Search for the cell housing the specified text and yield its [x, y] center coordinate. 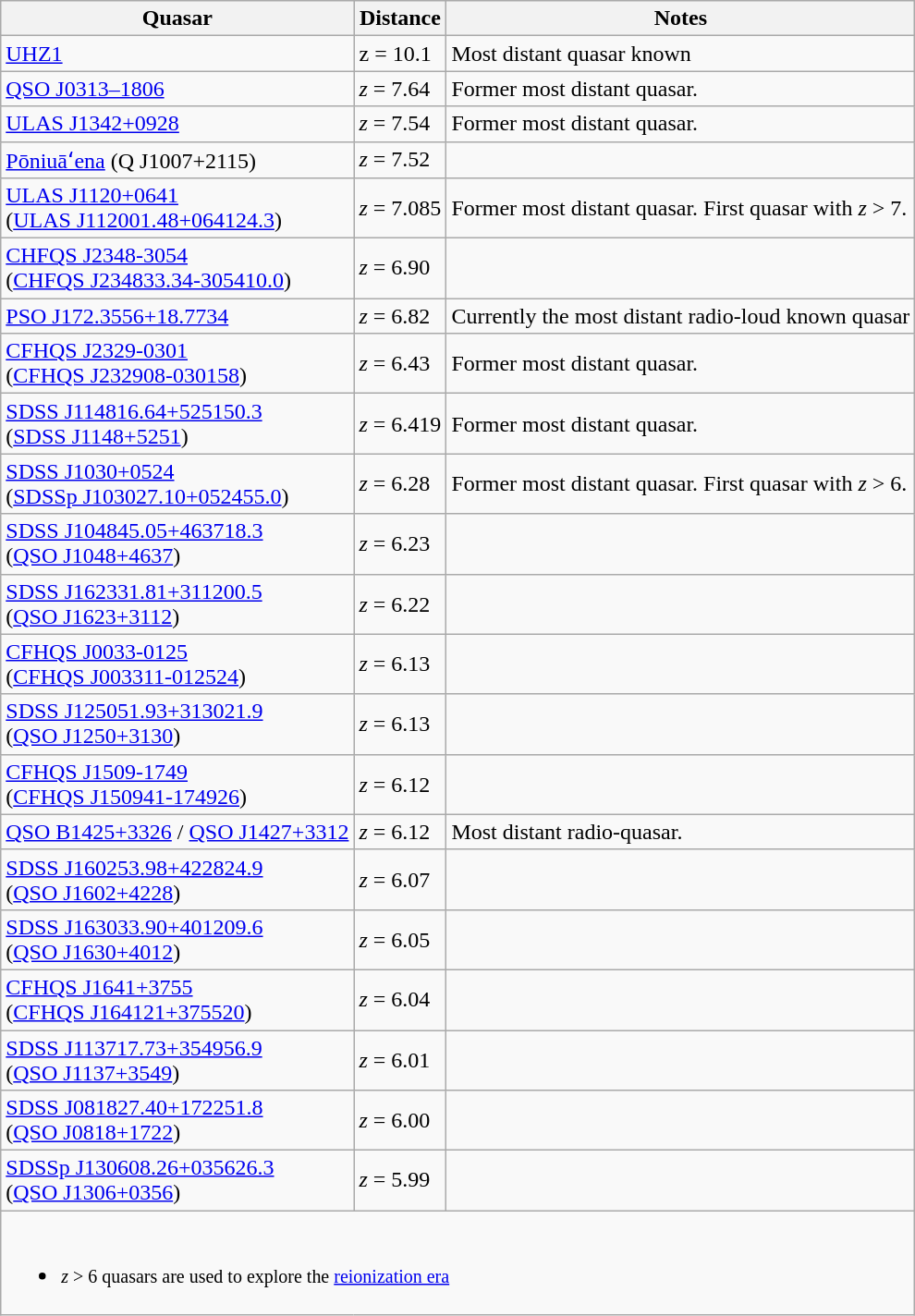
CFHQS J0033-0125 (CFHQS J003311-012524) [177, 664]
z > 6 quasars are used to explore the reionization era [458, 1262]
Former most distant quasar. First quasar with z > 6. [680, 484]
CFHQS J1509-1749 (CFHQS J150941-174926) [177, 784]
z = 7.54 [400, 124]
z = 6.05 [400, 939]
Notes [680, 18]
z = 7.52 [400, 160]
z = 6.01 [400, 1059]
ULAS J1120+0641 (ULAS J112001.48+064124.3) [177, 209]
CHFQS J2348-3054 (CHFQS J234833.34-305410.0) [177, 268]
QSO B1425+3326 / QSO J1427+3312 [177, 832]
z = 5.99 [400, 1181]
PSO J172.3556+18.7734 [177, 316]
CFHQS J2329-0301 (CFHQS J232908-030158) [177, 364]
z = 6.23 [400, 543]
SDSS J160253.98+422824.9 (QSO J1602+4228) [177, 880]
Distance [400, 18]
CFHQS J1641+3755 (CFHQS J164121+375520) [177, 1000]
z = 10.1 [400, 54]
z = 6.07 [400, 880]
SDSS J081827.40+172251.8 (QSO J0818+1722) [177, 1120]
Pōniuāʻena (Q J1007+2115) [177, 160]
SDSS J163033.90+401209.6 (QSO J1630+4012) [177, 939]
z = 7.64 [400, 89]
Most distant radio-quasar. [680, 832]
ULAS J1342+0928 [177, 124]
Former most distant quasar. First quasar with z > 7. [680, 209]
UHZ1 [177, 54]
SDSS J125051.93+313021.9 (QSO J1250+3130) [177, 725]
Currently the most distant radio-loud known quasar [680, 316]
SDSSp J130608.26+035626.3 (QSO J1306+0356) [177, 1181]
Quasar [177, 18]
SDSS J113717.73+354956.9 (QSO J1137+3549) [177, 1059]
SDSS J114816.64+525150.3 (SDSS J1148+5251) [177, 423]
z = 6.04 [400, 1000]
Most distant quasar known [680, 54]
z = 6.90 [400, 268]
QSO J0313–1806 [177, 89]
z = 7.085 [400, 209]
z = 6.00 [400, 1120]
z = 6.82 [400, 316]
z = 6.28 [400, 484]
z = 6.43 [400, 364]
z = 6.22 [400, 604]
SDSS J1030+0524 (SDSSp J103027.10+052455.0) [177, 484]
SDSS J162331.81+311200.5 (QSO J1623+3112) [177, 604]
SDSS J104845.05+463718.3 (QSO J1048+4637) [177, 543]
z = 6.419 [400, 423]
